Find where the given text appears and provide that cell's center as [X, Y] coordinate. 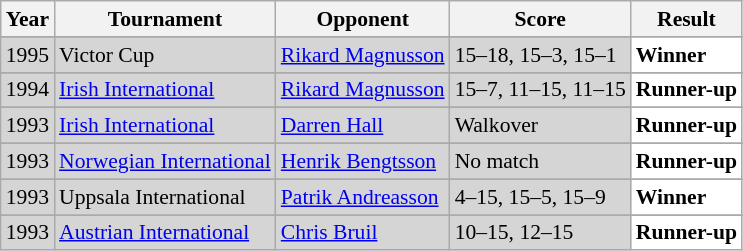
1994 [28, 90]
Uppsala International [165, 197]
1995 [28, 55]
10–15, 12–15 [540, 233]
Tournament [165, 19]
Norwegian International [165, 162]
Chris Bruil [363, 233]
Victor Cup [165, 55]
Henrik Bengtsson [363, 162]
15–7, 11–15, 11–15 [540, 90]
Darren Hall [363, 126]
Austrian International [165, 233]
Patrik Andreasson [363, 197]
Score [540, 19]
15–18, 15–3, 15–1 [540, 55]
No match [540, 162]
Result [686, 19]
4–15, 15–5, 15–9 [540, 197]
Opponent [363, 19]
Year [28, 19]
Walkover [540, 126]
